Search for the cell housing the specified text and yield its [x, y] center coordinate. 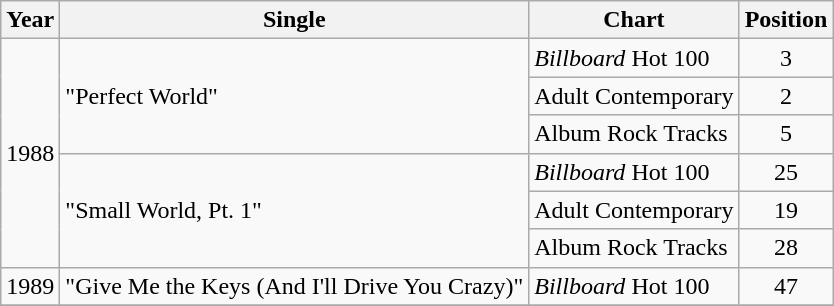
"Perfect World" [294, 96]
2 [786, 96]
Chart [634, 20]
3 [786, 58]
Year [30, 20]
19 [786, 210]
1988 [30, 153]
25 [786, 172]
5 [786, 134]
"Give Me the Keys (And I'll Drive You Crazy)" [294, 286]
47 [786, 286]
Single [294, 20]
28 [786, 248]
Position [786, 20]
"Small World, Pt. 1" [294, 210]
1989 [30, 286]
